Extract the (X, Y) coordinate from the center of the cell holding the provided text.  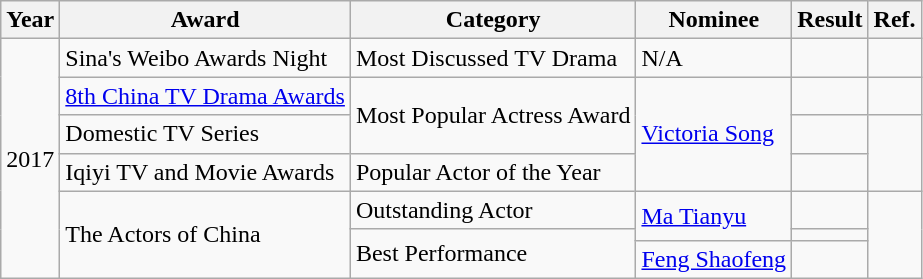
Most Popular Actress Award (493, 115)
2017 (30, 158)
Award (206, 20)
Category (493, 20)
The Actors of China (206, 234)
Ma Tianyu (714, 216)
Year (30, 20)
Domestic TV Series (206, 134)
Sina's Weibo Awards Night (206, 58)
Victoria Song (714, 134)
Result (830, 20)
N/A (714, 58)
Feng Shaofeng (714, 259)
Ref. (894, 20)
Popular Actor of the Year (493, 172)
Nominee (714, 20)
Best Performance (493, 254)
Iqiyi TV and Movie Awards (206, 172)
Outstanding Actor (493, 210)
8th China TV Drama Awards (206, 96)
Most Discussed TV Drama (493, 58)
